Search for the cell housing the specified text and yield its [X, Y] center coordinate. 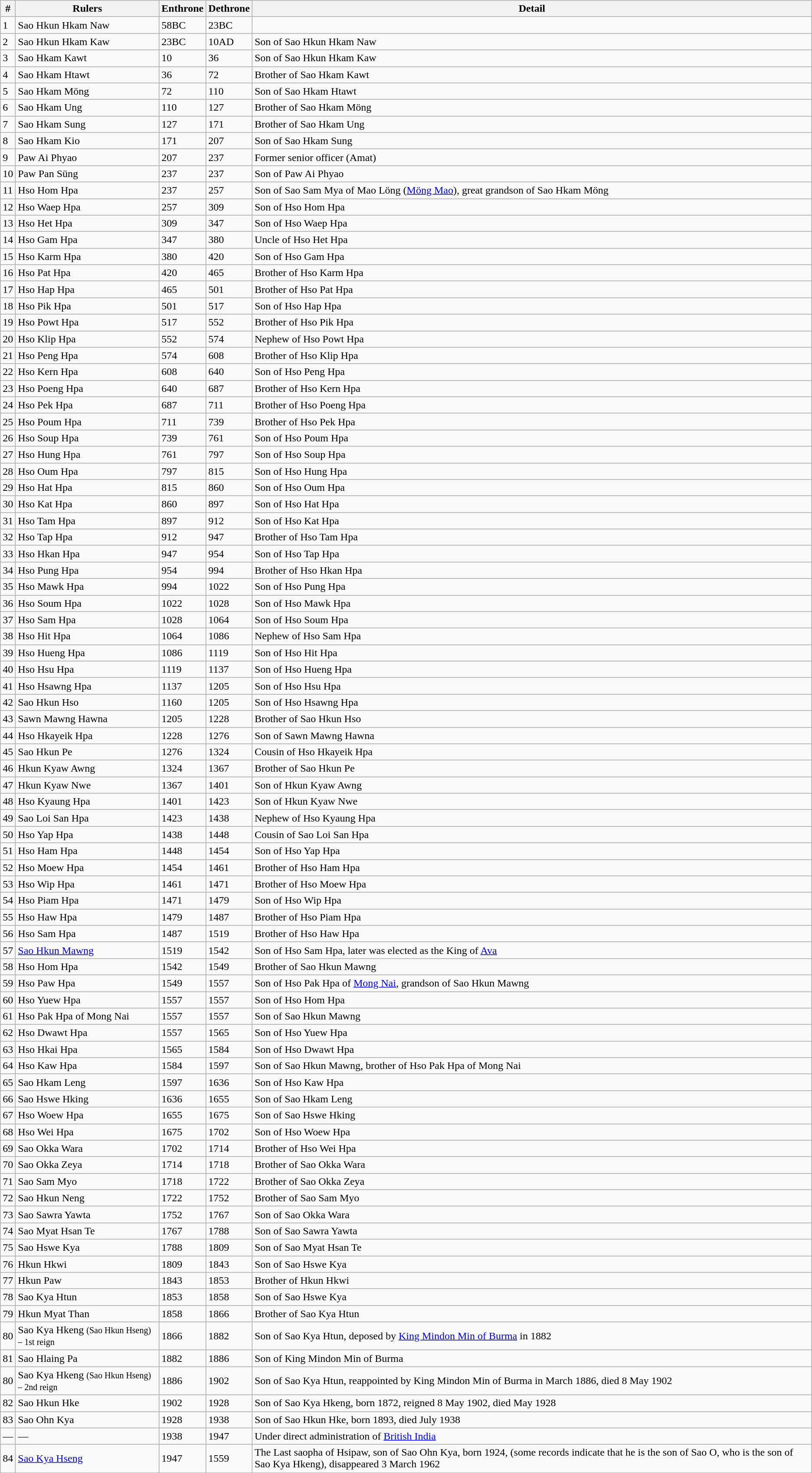
Under direct administration of British India [532, 1436]
73 [8, 1214]
19 [8, 322]
Hso Hit Hpa [88, 636]
13 [8, 224]
Son of Sao Hkun Hke, born 1893, died July 1938 [532, 1420]
Son of Hso Hsawng Hpa [532, 702]
Son of Hso Soum Hpa [532, 620]
Cousin of Hso Hkayeik Hpa [532, 752]
Brother of Hkun Hkwi [532, 1281]
Son of Hso Wip Hpa [532, 901]
8 [8, 141]
Hso Poum Hpa [88, 421]
82 [8, 1403]
Uncle of Hso Het Hpa [532, 240]
Sao Hswe Hking [88, 1099]
Brother of Sao Kya Htun [532, 1314]
Son of Hkun Kyaw Nwe [532, 802]
Sao Hkam Leng [88, 1082]
Brother of Hso Klip Hpa [532, 355]
45 [8, 752]
Son of Hso Woew Hpa [532, 1132]
Son of Hso Pung Hpa [532, 587]
Sao Kya Hseng [88, 1458]
Sao Kya Hkeng (Sao Hkun Hseng) – 1st reign [88, 1336]
58BC [183, 25]
Sao Okka Wara [88, 1148]
58 [8, 967]
15 [8, 256]
52 [8, 868]
Brother of Hso Tam Hpa [532, 537]
75 [8, 1247]
Son of Sao Kya Hkeng, born 1872, reigned 8 May 1902, died May 1928 [532, 1403]
Hso Piam Hpa [88, 901]
Hso Gam Hpa [88, 240]
Son of Hso Yap Hpa [532, 851]
Sao Hkam Htawt [88, 75]
Brother of Sao Hkam Möng [532, 108]
1160 [183, 702]
48 [8, 802]
Son of Sao Myat Hsan Te [532, 1247]
44 [8, 736]
Hso Ham Hpa [88, 851]
55 [8, 917]
16 [8, 273]
Nephew of Hso Sam Hpa [532, 636]
Sawn Mawng Hawna [88, 719]
35 [8, 587]
Son of Hso Pak Hpa of Mong Nai, grandson of Sao Hkun Mawng [532, 983]
Sao Kya Hkeng (Sao Hkun Hseng) – 2nd reign [88, 1381]
81 [8, 1358]
Hso Karm Hpa [88, 256]
Son of Hso Tap Hpa [532, 554]
Paw Pan Süng [88, 174]
Hso Hkai Hpa [88, 1049]
Hso Hat Hpa [88, 488]
41 [8, 686]
Hso Pat Hpa [88, 273]
Sao Myat Hsan Te [88, 1231]
40 [8, 669]
Hso Yap Hpa [88, 835]
Hso Haw Hpa [88, 917]
49 [8, 818]
Sao Sam Myo [88, 1181]
Brother of Hso Ham Hpa [532, 868]
Hso Peng Hpa [88, 355]
Son of Sao Okka Wara [532, 1214]
34 [8, 570]
Son of Sao Hkun Hkam Naw [532, 42]
Hso Kaw Hpa [88, 1066]
5 [8, 91]
76 [8, 1264]
Sao Hkam Kio [88, 141]
68 [8, 1132]
74 [8, 1231]
Brother of Hso Hkan Hpa [532, 570]
Hso Hueng Hpa [88, 653]
Hkun Paw [88, 1281]
Brother of Sao Hkam Kawt [532, 75]
Paw Ai Phyao [88, 157]
Son of Hso Gam Hpa [532, 256]
65 [8, 1082]
Hso Het Hpa [88, 224]
Hso Kat Hpa [88, 504]
31 [8, 521]
1559 [229, 1458]
43 [8, 719]
Son of Sao Kya Htun, deposed by King Mindon Min of Burma in 1882 [532, 1336]
Sao Hkun Hso [88, 702]
Son of Hso Oum Hpa [532, 488]
Nephew of Hso Powt Hpa [532, 339]
Former senior officer (Amat) [532, 157]
Son of Hso Soup Hpa [532, 454]
Hso Hkayeik Hpa [88, 736]
Sao Hkam Sung [88, 124]
Son of Sao Kya Htun, reappointed by King Mindon Min of Burma in March 1886, died 8 May 1902 [532, 1381]
17 [8, 289]
21 [8, 355]
Hso Hung Hpa [88, 454]
Brother of Hso Piam Hpa [532, 917]
Son of Hso Poum Hpa [532, 438]
63 [8, 1049]
Sao Hswe Kya [88, 1247]
Hso Soup Hpa [88, 438]
64 [8, 1066]
Hso Waep Hpa [88, 207]
12 [8, 207]
Hso Wei Hpa [88, 1132]
32 [8, 537]
57 [8, 950]
46 [8, 769]
Sao Hkun Mawng [88, 950]
Son of Hso Hit Hpa [532, 653]
10AD [229, 42]
Son of Hso Kaw Hpa [532, 1082]
Son of Hso Dwawt Hpa [532, 1049]
Enthrone [183, 9]
30 [8, 504]
Hso Tam Hpa [88, 521]
Sao Hkam Möng [88, 91]
53 [8, 884]
Son of Hso Peng Hpa [532, 372]
77 [8, 1281]
7 [8, 124]
Hso Oum Hpa [88, 471]
Brother of Hso Moew Hpa [532, 884]
Son of Hso Hueng Hpa [532, 669]
Son of King Mindon Min of Burma [532, 1358]
6 [8, 108]
Hso Mawk Hpa [88, 587]
Hso Powt Hpa [88, 322]
Sao Hkun Hke [88, 1403]
Son of Sao Hkam Sung [532, 141]
Son of Sawn Mawng Hawna [532, 736]
3 [8, 58]
Son of Sao Hswe Hking [532, 1115]
84 [8, 1458]
Hso Moew Hpa [88, 868]
Brother of Hso Poeng Hpa [532, 405]
33 [8, 554]
66 [8, 1099]
Hso Yuew Hpa [88, 1000]
29 [8, 488]
Brother of Sao Hkun Hso [532, 719]
22 [8, 372]
Sao Hkam Ung [88, 108]
Brother of Sao Okka Zeya [532, 1181]
Sao Hkun Pe [88, 752]
Hso Woew Hpa [88, 1115]
Son of Hso Hsu Hpa [532, 686]
47 [8, 785]
9 [8, 157]
Son of Hkun Kyaw Awng [532, 785]
Hso Pak Hpa of Mong Nai [88, 1016]
Hso Tap Hpa [88, 537]
Sao Hkam Kawt [88, 58]
11 [8, 190]
50 [8, 835]
Hso Hsu Hpa [88, 669]
23 [8, 388]
Hso Hap Hpa [88, 289]
Detail [532, 9]
18 [8, 306]
Son of Sao Hkun Mawng [532, 1016]
37 [8, 620]
Son of Sao Hkun Mawng, brother of Hso Pak Hpa of Mong Nai [532, 1066]
62 [8, 1033]
Hso Pik Hpa [88, 306]
Brother of Hso Haw Hpa [532, 934]
38 [8, 636]
67 [8, 1115]
Son of Hso Sam Hpa, later was elected as the King of Ava [532, 950]
25 [8, 421]
Son of Hso Kat Hpa [532, 521]
Cousin of Sao Loi San Hpa [532, 835]
Son of Hso Hap Hpa [532, 306]
Brother of Sao Hkam Ung [532, 124]
Hso Soum Hpa [88, 603]
Son of Sao Hkun Hkam Kaw [532, 58]
71 [8, 1181]
78 [8, 1297]
Hkun Kyaw Awng [88, 769]
70 [8, 1165]
51 [8, 851]
28 [8, 471]
Hso Dwawt Hpa [88, 1033]
Hkun Hkwi [88, 1264]
14 [8, 240]
Hso Poeng Hpa [88, 388]
Sao Okka Zeya [88, 1165]
Son of Paw Ai Phyao [532, 174]
42 [8, 702]
60 [8, 1000]
Dethrone [229, 9]
Son of Sao Hkam Htawt [532, 91]
20 [8, 339]
56 [8, 934]
Hso Paw Hpa [88, 983]
2 [8, 42]
1 [8, 25]
Brother of Hso Wei Hpa [532, 1148]
26 [8, 438]
Sao Kya Htun [88, 1297]
Sao Ohn Kya [88, 1420]
Hso Hkan Hpa [88, 554]
Nephew of Hso Kyaung Hpa [532, 818]
Hso Kyaung Hpa [88, 802]
# [8, 9]
Brother of Sao Sam Myo [532, 1198]
Hso Hsawng Hpa [88, 686]
Son of Hso Yuew Hpa [532, 1033]
Sao Hkun Hkam Kaw [88, 42]
83 [8, 1420]
Son of Sao Sawra Yawta [532, 1231]
79 [8, 1314]
27 [8, 454]
Son of Hso Hung Hpa [532, 471]
Sao Hkun Neng [88, 1198]
Hso Wip Hpa [88, 884]
Brother of Sao Hkun Pe [532, 769]
24 [8, 405]
Brother of Hso Kern Hpa [532, 388]
Hso Pung Hpa [88, 570]
Brother of Sao Okka Wara [532, 1165]
Hso Kern Hpa [88, 372]
Brother of Hso Pik Hpa [532, 322]
39 [8, 653]
Brother of Hso Karm Hpa [532, 273]
Hkun Kyaw Nwe [88, 785]
Son of Sao Hkam Leng [532, 1099]
Rulers [88, 9]
Brother of Hso Pek Hpa [532, 421]
Sao Hlaing Pa [88, 1358]
61 [8, 1016]
Hso Klip Hpa [88, 339]
Sao Hkun Hkam Naw [88, 25]
54 [8, 901]
4 [8, 75]
59 [8, 983]
Hkun Myat Than [88, 1314]
Sao Sawra Yawta [88, 1214]
69 [8, 1148]
Sao Loi San Hpa [88, 818]
Son of Hso Mawk Hpa [532, 603]
Hso Pek Hpa [88, 405]
Son of Sao Sam Mya of Mao Löng (Möng Mao), great grandson of Sao Hkam Möng [532, 190]
Son of Hso Waep Hpa [532, 224]
Brother of Hso Pat Hpa [532, 289]
Brother of Sao Hkun Mawng [532, 967]
Son of Hso Hat Hpa [532, 504]
